Return the (X, Y) coordinate for the center point of the cell that contains the specified text.  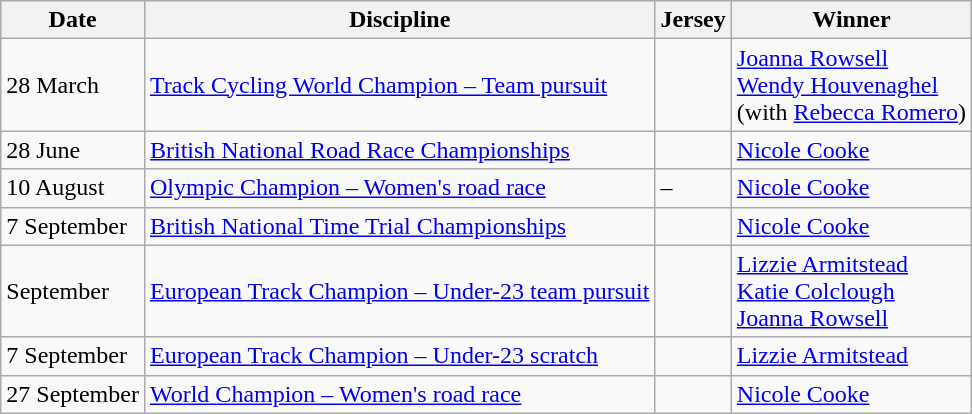
10 August (73, 188)
28 June (73, 150)
September (73, 291)
European Track Champion – Under-23 team pursuit (399, 291)
Winner (851, 20)
British National Time Trial Championships (399, 226)
Lizzie Armitstead (851, 356)
Track Cycling World Champion – Team pursuit (399, 85)
28 March (73, 85)
Olympic Champion – Women's road race (399, 188)
27 September (73, 394)
Discipline (399, 20)
– (693, 188)
European Track Champion – Under-23 scratch (399, 356)
World Champion – Women's road race (399, 394)
Date (73, 20)
British National Road Race Championships (399, 150)
Jersey (693, 20)
Lizzie Armitstead Katie Colclough Joanna Rowsell (851, 291)
Joanna Rowsell Wendy Houvenaghel(with Rebecca Romero) (851, 85)
